Pinpoint the cell where the given text exists, returning its [X, Y] midpoint coordinate. 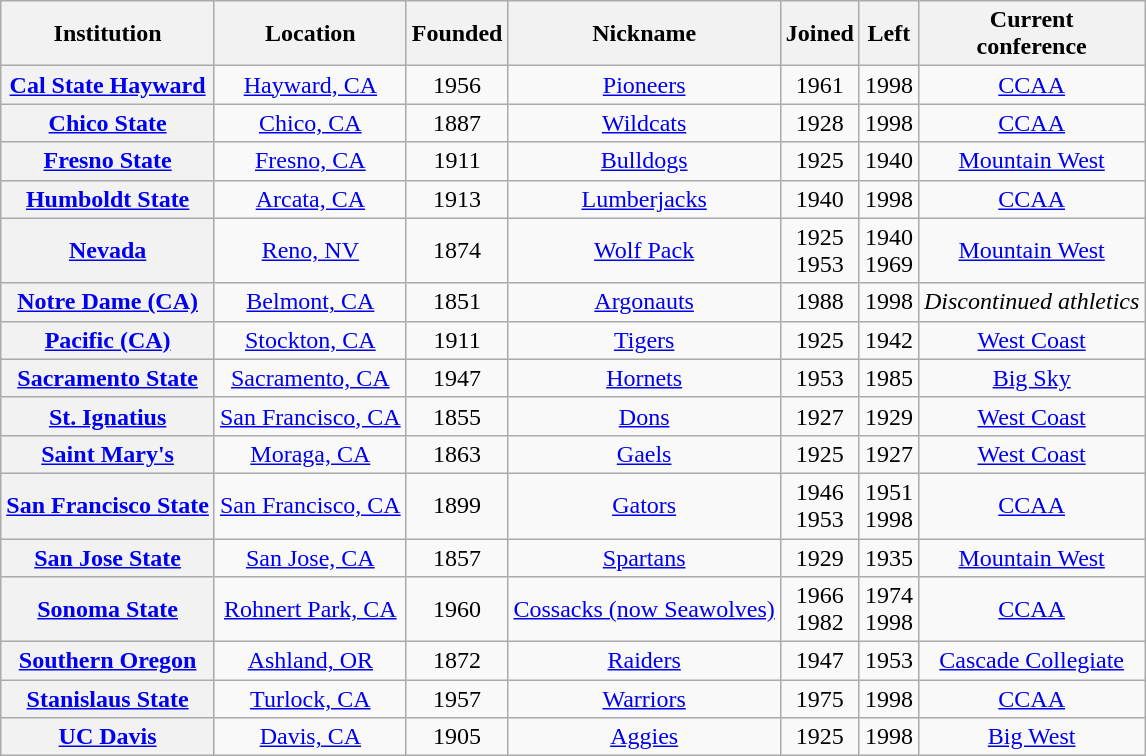
1942 [888, 340]
Discontinued athletics [1031, 302]
Cossacks (now Seawolves) [644, 610]
1872 [457, 661]
Nickname [644, 34]
Raiders [644, 661]
19741998 [888, 610]
1874 [457, 250]
Pacific (CA) [108, 340]
Hayward, CA [310, 85]
Warriors [644, 699]
1988 [820, 302]
Institution [108, 34]
Gaels [644, 454]
1935 [888, 557]
Humboldt State [108, 199]
Argonauts [644, 302]
Currentconference [1031, 34]
1961 [820, 85]
Saint Mary's [108, 454]
Cal State Hayward [108, 85]
Bulldogs [644, 161]
Stanislaus State [108, 699]
Belmont, CA [310, 302]
Fresno State [108, 161]
Wildcats [644, 123]
1960 [457, 610]
Big West [1031, 737]
1928 [820, 123]
Aggies [644, 737]
St. Ignatius [108, 416]
19461953 [820, 506]
San Jose, CA [310, 557]
Chico, CA [310, 123]
Spartans [644, 557]
19511998 [888, 506]
1855 [457, 416]
Arcata, CA [310, 199]
Notre Dame (CA) [108, 302]
Sacramento State [108, 378]
Turlock, CA [310, 699]
19251953 [820, 250]
Stockton, CA [310, 340]
Rohnert Park, CA [310, 610]
Sonoma State [108, 610]
Big Sky [1031, 378]
1957 [457, 699]
Pioneers [644, 85]
Wolf Pack [644, 250]
1905 [457, 737]
1851 [457, 302]
Joined [820, 34]
Left [888, 34]
Chico State [108, 123]
Tigers [644, 340]
Reno, NV [310, 250]
Fresno, CA [310, 161]
Dons [644, 416]
Ashland, OR [310, 661]
19661982 [820, 610]
1857 [457, 557]
Moraga, CA [310, 454]
Sacramento, CA [310, 378]
1985 [888, 378]
UC Davis [108, 737]
1913 [457, 199]
1975 [820, 699]
Lumberjacks [644, 199]
Location [310, 34]
Cascade Collegiate [1031, 661]
Hornets [644, 378]
Southern Oregon [108, 661]
Gators [644, 506]
Founded [457, 34]
San Francisco State [108, 506]
19401969 [888, 250]
Nevada [108, 250]
1863 [457, 454]
Davis, CA [310, 737]
1887 [457, 123]
1956 [457, 85]
1899 [457, 506]
San Jose State [108, 557]
